Pinpoint the cell where the given text exists, returning its (x, y) midpoint coordinate. 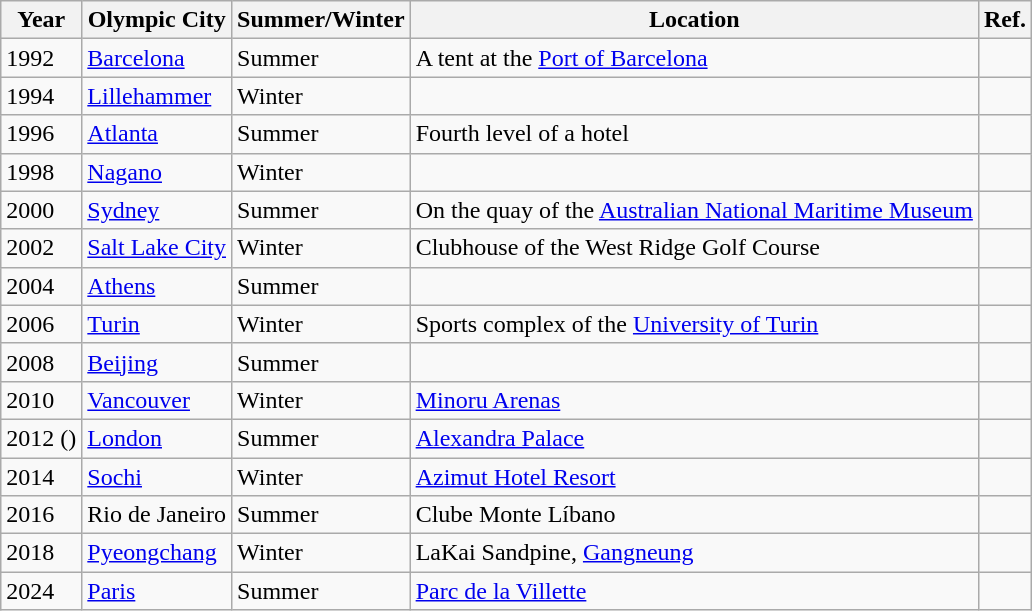
Vancouver (157, 400)
Pyeongchang (157, 553)
Atlanta (157, 134)
2018 (42, 553)
2004 (42, 286)
Minoru Arenas (694, 400)
2002 (42, 248)
Azimut Hotel Resort (694, 477)
1996 (42, 134)
Clubhouse of the West Ridge Golf Course (694, 248)
Sydney (157, 210)
2010 (42, 400)
1994 (42, 96)
Fourth level of a hotel (694, 134)
1998 (42, 172)
Parc de la Villette (694, 591)
Paris (157, 591)
2000 (42, 210)
Summer/Winter (322, 20)
Lillehammer (157, 96)
Sochi (157, 477)
Clube Monte Líbano (694, 515)
Olympic City (157, 20)
Alexandra Palace (694, 438)
Beijing (157, 362)
A tent at the Port of Barcelona (694, 58)
2016 (42, 515)
2014 (42, 477)
Ref. (1004, 20)
Nagano (157, 172)
London (157, 438)
Athens (157, 286)
Year (42, 20)
2006 (42, 324)
2008 (42, 362)
Salt Lake City (157, 248)
2024 (42, 591)
1992 (42, 58)
On the quay of the Australian National Maritime Museum (694, 210)
Location (694, 20)
Rio de Janeiro (157, 515)
Barcelona (157, 58)
Turin (157, 324)
2012 () (42, 438)
LaKai Sandpine, Gangneung (694, 553)
Sports complex of the University of Turin (694, 324)
